Identify which cell holds the provided text, then report its [x, y] central coordinate. 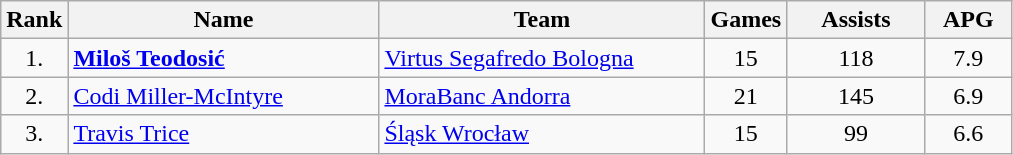
Virtus Segafredo Bologna [542, 58]
Rank [34, 20]
118 [856, 58]
Travis Trice [224, 134]
99 [856, 134]
6.9 [968, 96]
Śląsk Wrocław [542, 134]
Team [542, 20]
Codi Miller-McIntyre [224, 96]
APG [968, 20]
1. [34, 58]
2. [34, 96]
3. [34, 134]
MoraBanc Andorra [542, 96]
Miloš Teodosić [224, 58]
6.6 [968, 134]
145 [856, 96]
21 [746, 96]
Assists [856, 20]
Name [224, 20]
7.9 [968, 58]
Games [746, 20]
